Pinpoint the cell where the given text exists, returning its (x, y) midpoint coordinate. 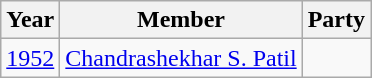
1952 (30, 58)
Member (181, 20)
Chandrashekhar S. Patil (181, 58)
Year (30, 20)
Party (336, 20)
